For the text-containing cell, return its midpoint in (x, y) coordinate format. 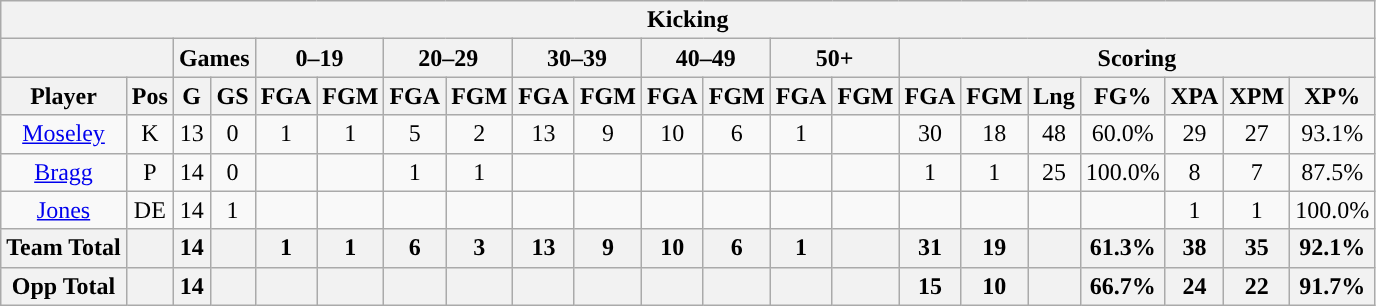
Lng (1054, 96)
Kicking (688, 20)
XPA (1194, 96)
48 (1054, 134)
25 (1054, 172)
15 (930, 286)
Team Total (64, 248)
G (192, 96)
38 (1194, 248)
66.7% (1122, 286)
87.5% (1332, 172)
24 (1194, 286)
30 (930, 134)
35 (1257, 248)
7 (1257, 172)
30–39 (578, 58)
Scoring (1137, 58)
DE (150, 210)
Games (214, 58)
18 (994, 134)
GS (232, 96)
61.3% (1122, 248)
20–29 (448, 58)
K (150, 134)
60.0% (1122, 134)
3 (480, 248)
29 (1194, 134)
0–19 (320, 58)
50+ (834, 58)
91.7% (1332, 286)
Bragg (64, 172)
Player (64, 96)
XPM (1257, 96)
XP% (1332, 96)
8 (1194, 172)
31 (930, 248)
Opp Total (64, 286)
Pos (150, 96)
2 (480, 134)
P (150, 172)
22 (1257, 286)
40–49 (706, 58)
Jones (64, 210)
Moseley (64, 134)
FG% (1122, 96)
5 (415, 134)
27 (1257, 134)
19 (994, 248)
93.1% (1332, 134)
92.1% (1332, 248)
